Determine the (X, Y) coordinate at the center of the cell enclosing the given text.  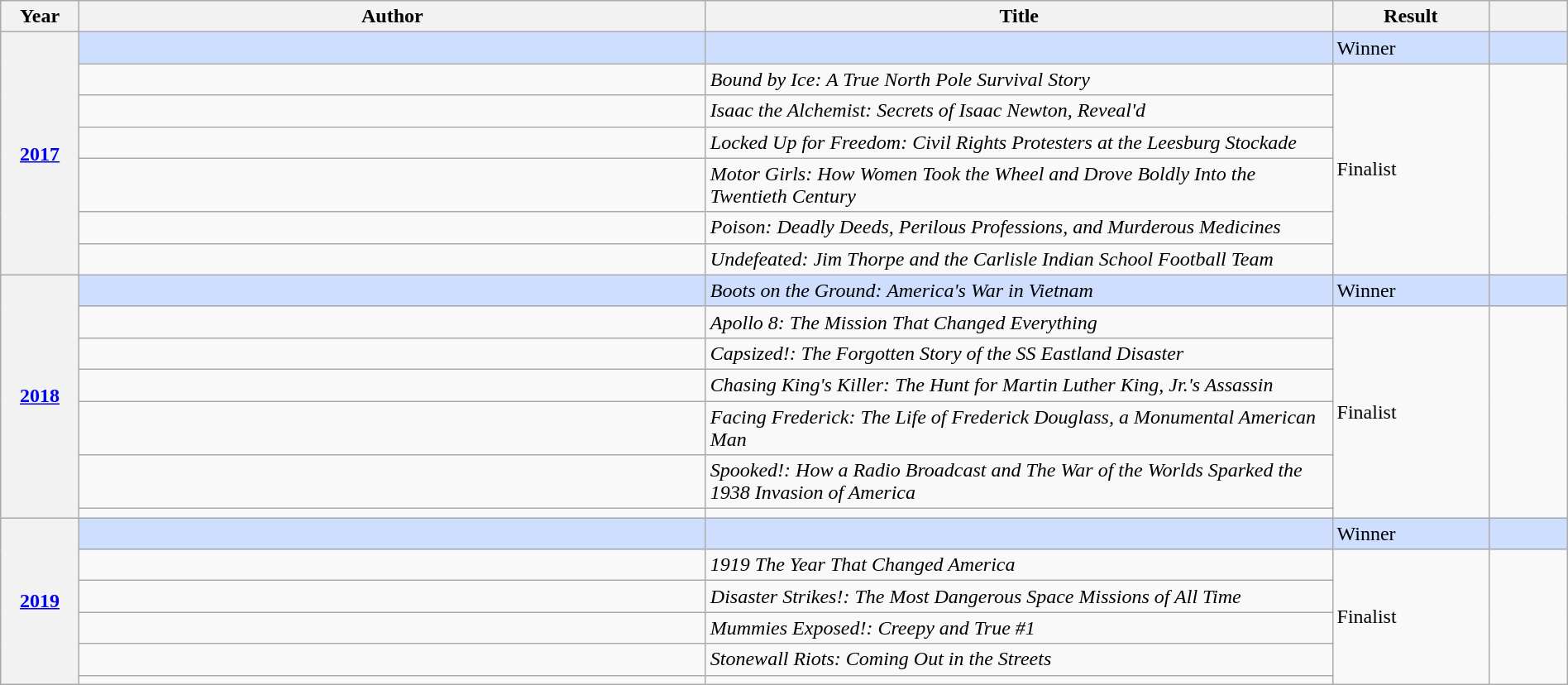
Title (1019, 17)
Stonewall Riots: Coming Out in the Streets (1019, 659)
Undefeated: Jim Thorpe and the Carlisle Indian School Football Team (1019, 259)
Apollo 8: The Mission That Changed Everything (1019, 322)
Facing Frederick: The Life of Frederick Douglass, a Monumental American Man (1019, 427)
2017 (40, 154)
Chasing King's Killer: The Hunt for Martin Luther King, Jr.'s Assassin (1019, 385)
Capsized!: The Forgotten Story of the SS Eastland Disaster (1019, 353)
Result (1411, 17)
2019 (40, 601)
Spooked!: How a Radio Broadcast and The War of the Worlds Sparked the 1938 Invasion of America (1019, 481)
Isaac the Alchemist: Secrets of Isaac Newton, Reveal'd (1019, 111)
Disaster Strikes!: The Most Dangerous Space Missions of All Time (1019, 596)
Boots on the Ground: America's War in Vietnam (1019, 290)
Motor Girls: How Women Took the Wheel and Drove Boldly Into the Twentieth Century (1019, 185)
1919 The Year That Changed America (1019, 565)
Poison: Deadly Deeds, Perilous Professions, and Murderous Medicines (1019, 228)
Locked Up for Freedom: Civil Rights Protesters at the Leesburg Stockade (1019, 142)
Year (40, 17)
Mummies Exposed!: Creepy and True #1 (1019, 628)
Author (392, 17)
Bound by Ice: A True North Pole Survival Story (1019, 79)
2018 (40, 395)
